Locate the cell with the specified text and output its [x, y] center coordinate. 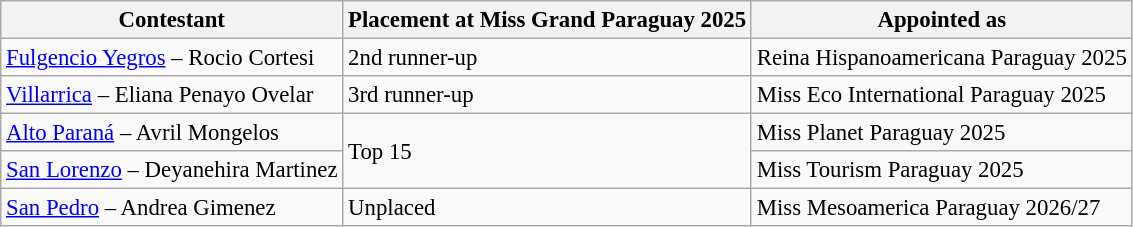
Reina Hispanoamericana Paraguay 2025 [942, 58]
Alto Paraná – Avril Mongelos [172, 133]
Miss Eco International Paraguay 2025 [942, 95]
Appointed as [942, 20]
Top 15 [548, 152]
Placement at Miss Grand Paraguay 2025 [548, 20]
San Pedro – Andrea Gimenez [172, 208]
Unplaced [548, 208]
San Lorenzo – Deyanehira Martinez [172, 170]
Villarrica – Eliana Penayo Ovelar [172, 95]
Miss Planet Paraguay 2025 [942, 133]
Fulgencio Yegros – Rocio Cortesi [172, 58]
2nd runner-up [548, 58]
Miss Tourism Paraguay 2025 [942, 170]
Miss Mesoamerica Paraguay 2026/27 [942, 208]
Contestant [172, 20]
3rd runner-up [548, 95]
